From the cell containing the given text, extract its center point as [X, Y] coordinate. 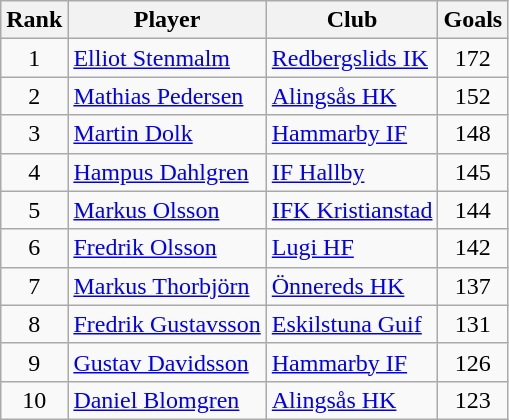
131 [473, 324]
1 [34, 58]
Goals [473, 20]
3 [34, 134]
Gustav Davidsson [167, 362]
2 [34, 96]
Club [352, 20]
Elliot Stenmalm [167, 58]
7 [34, 286]
9 [34, 362]
IFK Kristianstad [352, 210]
Markus Thorbjörn [167, 286]
Player [167, 20]
Hampus Dahlgren [167, 172]
Martin Dolk [167, 134]
Daniel Blomgren [167, 400]
Fredrik Olsson [167, 248]
IF Hallby [352, 172]
10 [34, 400]
Lugi HF [352, 248]
126 [473, 362]
142 [473, 248]
144 [473, 210]
123 [473, 400]
Mathias Pedersen [167, 96]
Fredrik Gustavsson [167, 324]
152 [473, 96]
4 [34, 172]
8 [34, 324]
Önnereds HK [352, 286]
172 [473, 58]
Redbergslids IK [352, 58]
137 [473, 286]
6 [34, 248]
Rank [34, 20]
145 [473, 172]
148 [473, 134]
Markus Olsson [167, 210]
5 [34, 210]
Eskilstuna Guif [352, 324]
